Find where the given text appears and provide that cell's center as [x, y] coordinate. 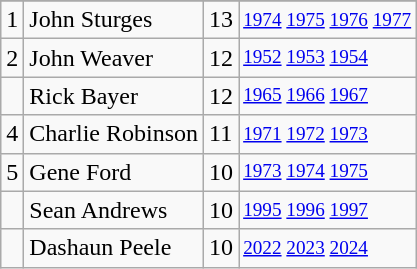
11 [222, 134]
Dashaun Peele [114, 248]
John Weaver [114, 58]
John Sturges [114, 20]
Rick Bayer [114, 96]
2022 2023 2024 [328, 248]
1974 1975 1976 1977 [328, 20]
Gene Ford [114, 172]
Charlie Robinson [114, 134]
Sean Andrews [114, 210]
1 [12, 20]
1952 1953 1954 [328, 58]
13 [222, 20]
1965 1966 1967 [328, 96]
1971 1972 1973 [328, 134]
1995 1996 1997 [328, 210]
4 [12, 134]
5 [12, 172]
1973 1974 1975 [328, 172]
2 [12, 58]
